For the text-containing cell, return its midpoint in [x, y] coordinate format. 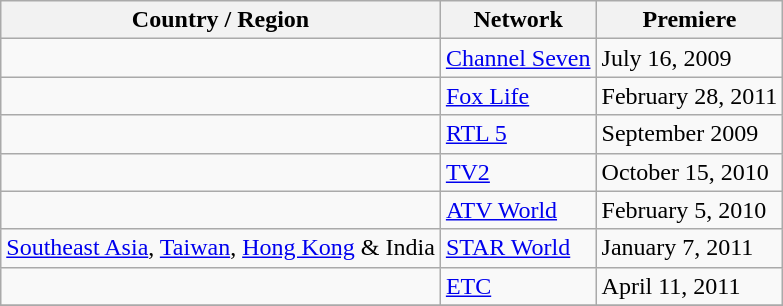
February 5, 2010 [690, 210]
September 2009 [690, 134]
Network [518, 20]
ETC [518, 286]
Southeast Asia, Taiwan, Hong Kong & India [221, 248]
Fox Life [518, 96]
RTL 5 [518, 134]
ATV World [518, 210]
TV2 [518, 172]
Country / Region [221, 20]
April 11, 2011 [690, 286]
January 7, 2011 [690, 248]
STAR World [518, 248]
February 28, 2011 [690, 96]
October 15, 2010 [690, 172]
Channel Seven [518, 58]
Premiere [690, 20]
July 16, 2009 [690, 58]
